Return the [X, Y] coordinate for the center point of the cell that contains the specified text.  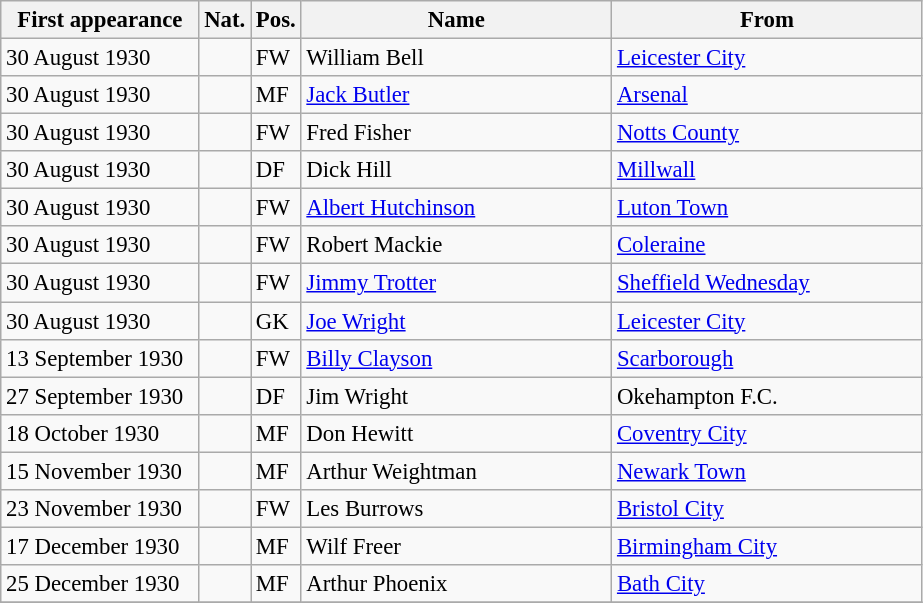
GK [276, 321]
Millwall [768, 170]
Albert Hutchinson [456, 208]
Fred Fisher [456, 133]
Bath City [768, 584]
25 December 1930 [100, 584]
Joe Wright [456, 321]
Arthur Weightman [456, 471]
Arsenal [768, 95]
Coleraine [768, 245]
Sheffield Wednesday [768, 283]
Notts County [768, 133]
Jimmy Trotter [456, 283]
17 December 1930 [100, 546]
Don Hewitt [456, 433]
18 October 1930 [100, 433]
From [768, 20]
Okehampton F.C. [768, 396]
15 November 1930 [100, 471]
Billy Clayson [456, 358]
Robert Mackie [456, 245]
Pos. [276, 20]
Jim Wright [456, 396]
Scarborough [768, 358]
Name [456, 20]
Jack Butler [456, 95]
27 September 1930 [100, 396]
Coventry City [768, 433]
13 September 1930 [100, 358]
Nat. [225, 20]
Birmingham City [768, 546]
First appearance [100, 20]
Les Burrows [456, 509]
Bristol City [768, 509]
Dick Hill [456, 170]
Arthur Phoenix [456, 584]
Newark Town [768, 471]
Wilf Freer [456, 546]
William Bell [456, 58]
Luton Town [768, 208]
23 November 1930 [100, 509]
